From the cell containing the given text, extract its center point as (X, Y) coordinate. 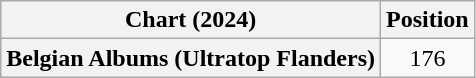
Position (428, 20)
Chart (2024) (191, 20)
176 (428, 58)
Belgian Albums (Ultratop Flanders) (191, 58)
